Provide the [x, y] coordinate of the cell's center where the given text is located.  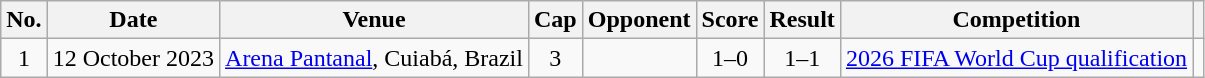
Arena Pantanal, Cuiabá, Brazil [374, 58]
1 [24, 58]
Score [730, 20]
Cap [555, 20]
12 October 2023 [133, 58]
3 [555, 58]
2026 FIFA World Cup qualification [1016, 58]
1–0 [730, 58]
No. [24, 20]
Opponent [639, 20]
1–1 [802, 58]
Competition [1016, 20]
Date [133, 20]
Venue [374, 20]
Result [802, 20]
